Identify which cell holds the provided text, then report its (X, Y) central coordinate. 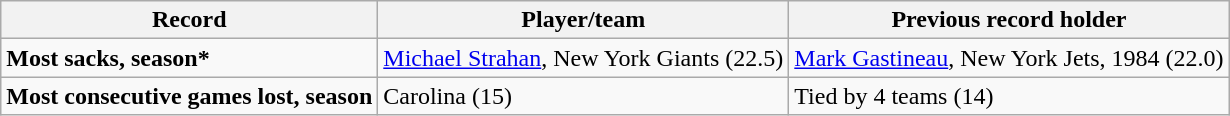
Most consecutive games lost, season (190, 96)
Tied by 4 teams (14) (1009, 96)
Michael Strahan, New York Giants (22.5) (584, 58)
Previous record holder (1009, 20)
Mark Gastineau, New York Jets, 1984 (22.0) (1009, 58)
Record (190, 20)
Player/team (584, 20)
Most sacks, season* (190, 58)
Carolina (15) (584, 96)
